Detect which cell encompasses the target text, then output its [x, y] center coordinate. 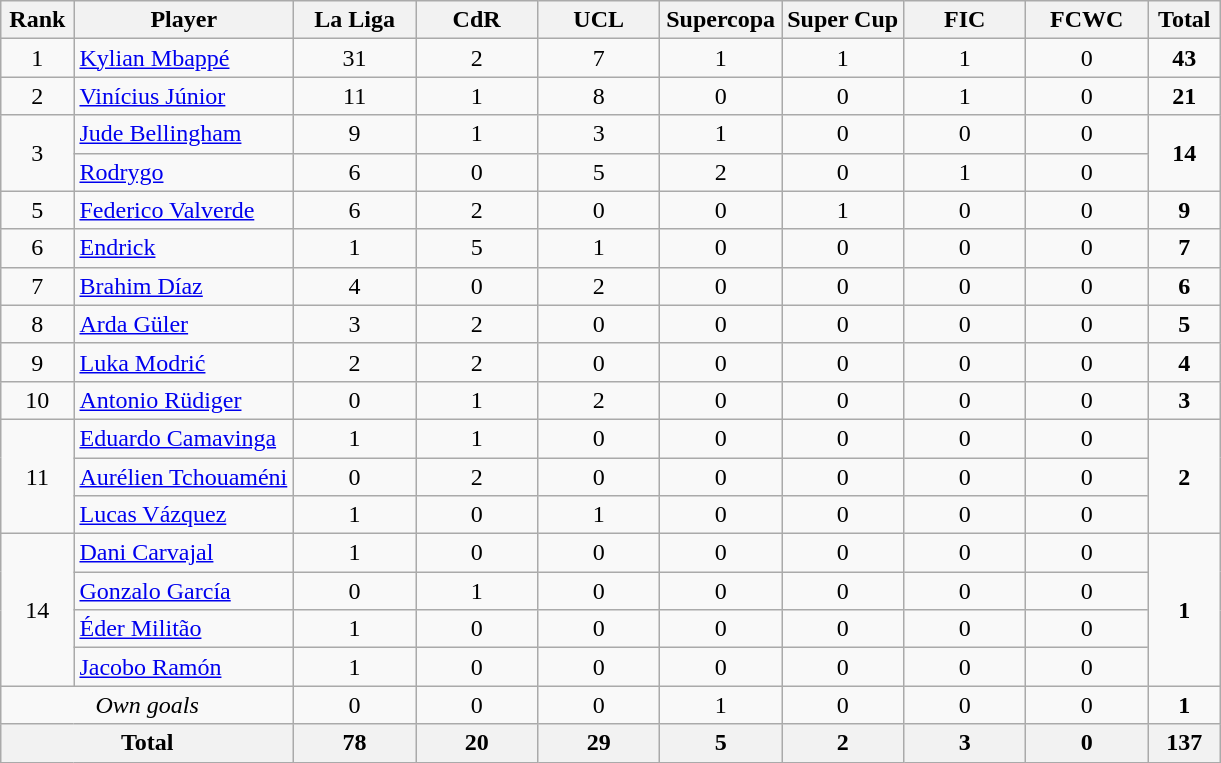
Rank [38, 20]
43 [1184, 58]
Gonzalo García [184, 591]
Endrick [184, 248]
Own goals [148, 705]
Luka Modrić [184, 362]
La Liga [355, 20]
Super Cup [843, 20]
Arda Güler [184, 324]
78 [355, 743]
Lucas Vázquez [184, 515]
Aurélien Tchouaméni [184, 477]
21 [1184, 96]
FIC [965, 20]
CdR [477, 20]
Kylian Mbappé [184, 58]
Vinícius Júnior [184, 96]
Player [184, 20]
29 [599, 743]
Supercopa [721, 20]
FCWC [1087, 20]
Rodrygo [184, 172]
Jude Bellingham [184, 134]
20 [477, 743]
Brahim Díaz [184, 286]
137 [1184, 743]
Eduardo Camavinga [184, 438]
UCL [599, 20]
Éder Militão [184, 629]
Antonio Rüdiger [184, 400]
Dani Carvajal [184, 553]
Jacobo Ramón [184, 667]
Federico Valverde [184, 210]
10 [38, 400]
31 [355, 58]
